Determine the (X, Y) coordinate at the center of the cell enclosing the given text.  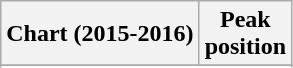
Chart (2015-2016) (100, 34)
Peakposition (245, 34)
